Detect which cell encompasses the target text, then output its [X, Y] center coordinate. 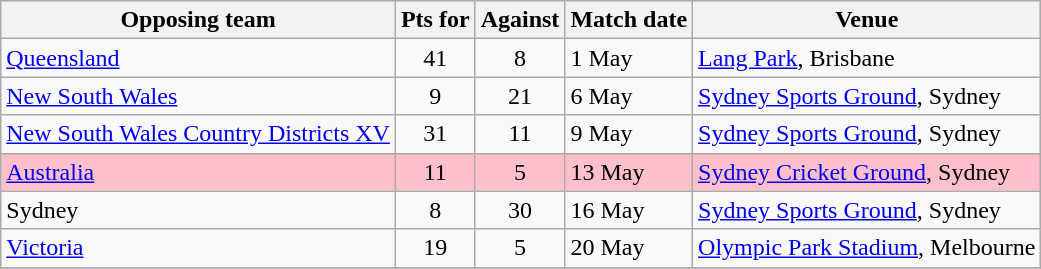
Sydney Cricket Ground, Sydney [867, 172]
6 May [629, 96]
21 [520, 96]
16 May [629, 210]
Victoria [198, 248]
19 [435, 248]
Sydney [198, 210]
31 [435, 134]
1 May [629, 58]
Lang Park, Brisbane [867, 58]
9 [435, 96]
Pts for [435, 20]
13 May [629, 172]
30 [520, 210]
41 [435, 58]
New South Wales Country Districts XV [198, 134]
Australia [198, 172]
Against [520, 20]
Queensland [198, 58]
Olympic Park Stadium, Melbourne [867, 248]
Venue [867, 20]
20 May [629, 248]
9 May [629, 134]
Match date [629, 20]
New South Wales [198, 96]
Opposing team [198, 20]
